Identify which cell holds the provided text, then report its [X, Y] central coordinate. 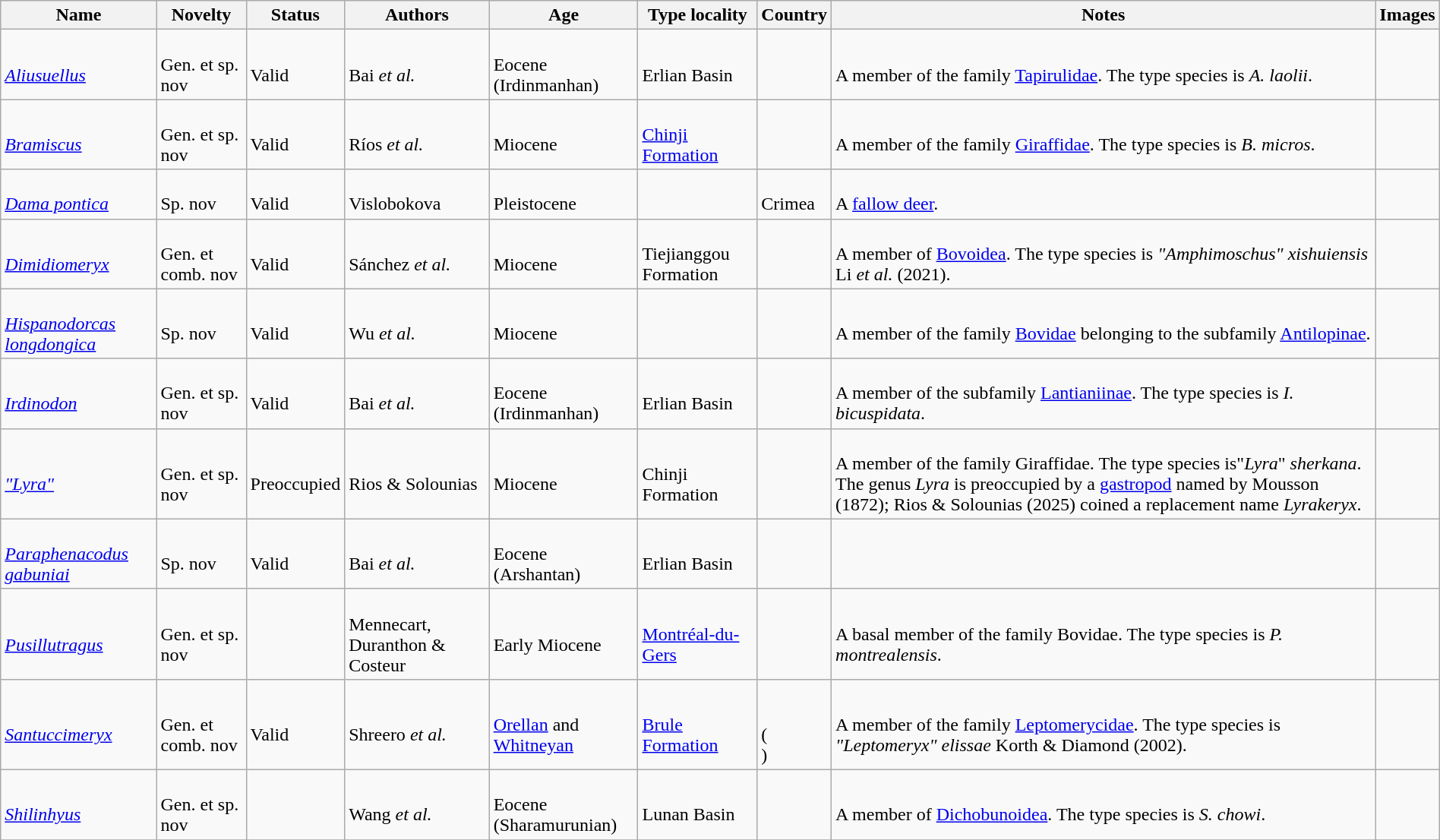
A member of the family Tapirulidae. The type species is A. laolii. [1104, 65]
A fallow deer. [1104, 194]
A member of the family Leptomerycidae. The type species is "Leptomeryx" elissae Korth & Diamond (2002). [1104, 725]
Early Miocene [564, 633]
Type locality [697, 15]
Dama pontica [79, 194]
Age [564, 15]
Lunan Basin [697, 804]
Status [295, 15]
Pusillutragus [79, 633]
Shreero et al. [417, 725]
Country [794, 15]
Brule Formation [697, 725]
Tiejianggou Formation [697, 254]
Hispanodorcas longdongica [79, 324]
Paraphenacodus gabuniai [79, 554]
A member of Dichobunoidea. The type species is S. chowi. [1104, 804]
Wang et al. [417, 804]
Wu et al. [417, 324]
A member of Bovoidea. The type species is "Amphimoschus" xishuiensis Li et al. (2021). [1104, 254]
Aliusuellus [79, 65]
Santuccimeryx [79, 725]
Crimea [794, 194]
Notes [1104, 15]
Images [1407, 15]
Sánchez et al. [417, 254]
Rios & Solounias [417, 474]
Novelty [201, 15]
A basal member of the family Bovidae. The type species is P. montrealensis. [1104, 633]
() [794, 725]
A member of the family Giraffidae. The type species is B. micros. [1104, 134]
Preoccupied [295, 474]
Eocene (Arshantan) [564, 554]
Shilinhyus [79, 804]
"Lyra" [79, 474]
Montréal-du-Gers [697, 633]
Dimidiomeryx [79, 254]
A member of the family Bovidae belonging to the subfamily Antilopinae. [1104, 324]
Pleistocene [564, 194]
Ríos et al. [417, 134]
Orellan and Whitneyan [564, 725]
Mennecart, Duranthon & Costeur [417, 633]
Eocene (Sharamurunian) [564, 804]
A member of the subfamily Lantianiinae. The type species is I. bicuspidata. [1104, 393]
Irdinodon [79, 393]
Authors [417, 15]
Name [79, 15]
Bramiscus [79, 134]
Vislobokova [417, 194]
